For the text-containing cell, return its midpoint in (X, Y) coordinate format. 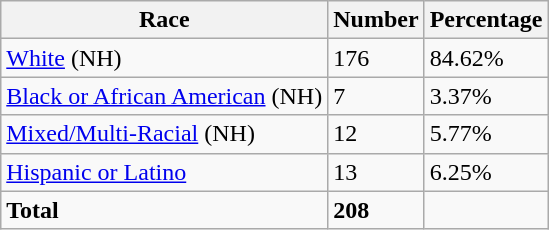
6.25% (486, 172)
Black or African American (NH) (164, 96)
Total (164, 210)
13 (376, 172)
Mixed/Multi-Racial (NH) (164, 134)
White (NH) (164, 58)
176 (376, 58)
3.37% (486, 96)
84.62% (486, 58)
7 (376, 96)
Race (164, 20)
Percentage (486, 20)
5.77% (486, 134)
Hispanic or Latino (164, 172)
12 (376, 134)
Number (376, 20)
208 (376, 210)
